Capture the cell that displays the provided text and extract its [X, Y] central coordinate. 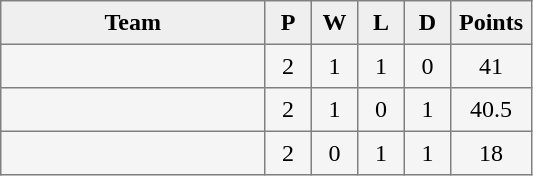
L [381, 23]
P [288, 23]
18 [492, 153]
W [334, 23]
D [427, 23]
40.5 [492, 110]
Points [492, 23]
41 [492, 66]
Team [133, 23]
